Identify which cell holds the provided text, then report its (X, Y) central coordinate. 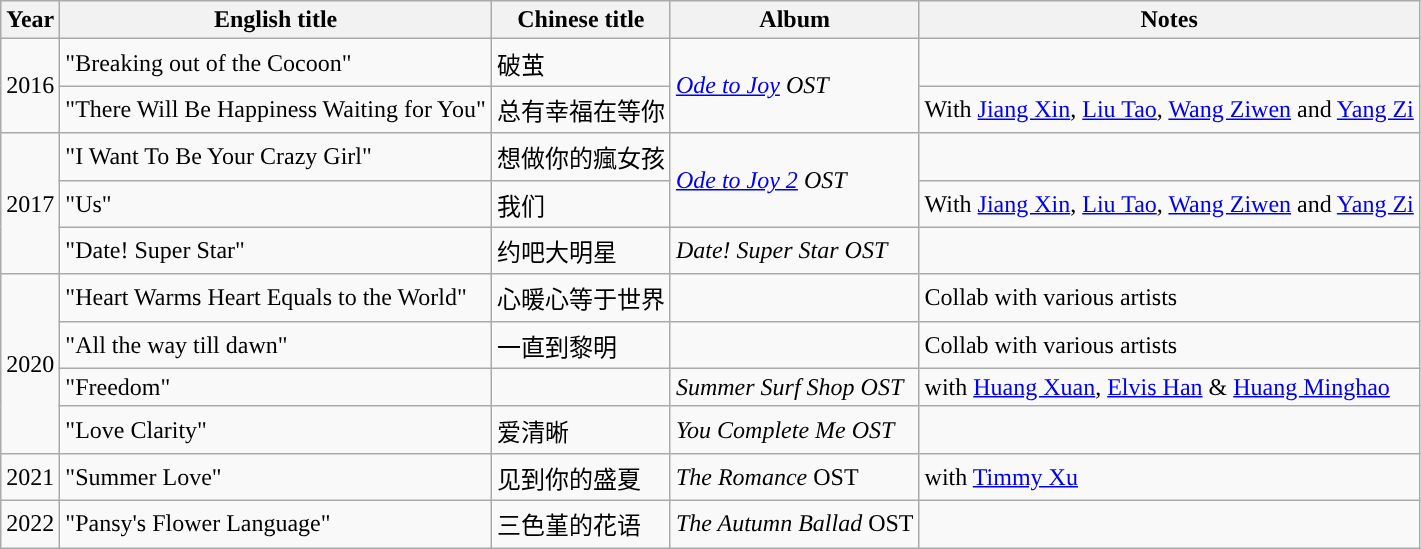
with Timmy Xu (1169, 476)
爱清晰 (580, 430)
见到你的盛夏 (580, 476)
You Complete Me OST (794, 430)
"Heart Warms Heart Equals to the World" (276, 298)
约吧大明星 (580, 250)
2020 (30, 364)
2016 (30, 86)
English title (276, 20)
"Us" (276, 204)
"Love Clarity" (276, 430)
我们 (580, 204)
"Date! Super Star" (276, 250)
The Autumn Ballad OST (794, 524)
"Breaking out of the Cocoon" (276, 62)
"Freedom" (276, 387)
破茧 (580, 62)
2021 (30, 476)
Chinese title (580, 20)
The Romance OST (794, 476)
Album (794, 20)
总有幸福在等你 (580, 110)
Ode to Joy OST (794, 86)
Ode to Joy 2 OST (794, 180)
2017 (30, 204)
"Pansy's Flower Language" (276, 524)
"I Want To Be Your Crazy Girl" (276, 156)
Notes (1169, 20)
"All the way till dawn" (276, 344)
"Summer Love" (276, 476)
一直到黎明 (580, 344)
想做你的瘋女孩 (580, 156)
心暖心等于世界 (580, 298)
Date! Super Star OST (794, 250)
三色堇的花语 (580, 524)
Summer Surf Shop OST (794, 387)
with Huang Xuan, Elvis Han & Huang Minghao (1169, 387)
2022 (30, 524)
"There Will Be Happiness Waiting for You" (276, 110)
Year (30, 20)
